Pinpoint the cell where the given text exists, returning its (x, y) midpoint coordinate. 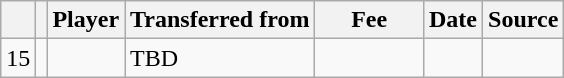
TBD (220, 58)
15 (18, 58)
Source (524, 20)
Player (86, 20)
Date (452, 20)
Transferred from (220, 20)
Fee (370, 20)
